Detect which cell encompasses the target text, then output its (X, Y) center coordinate. 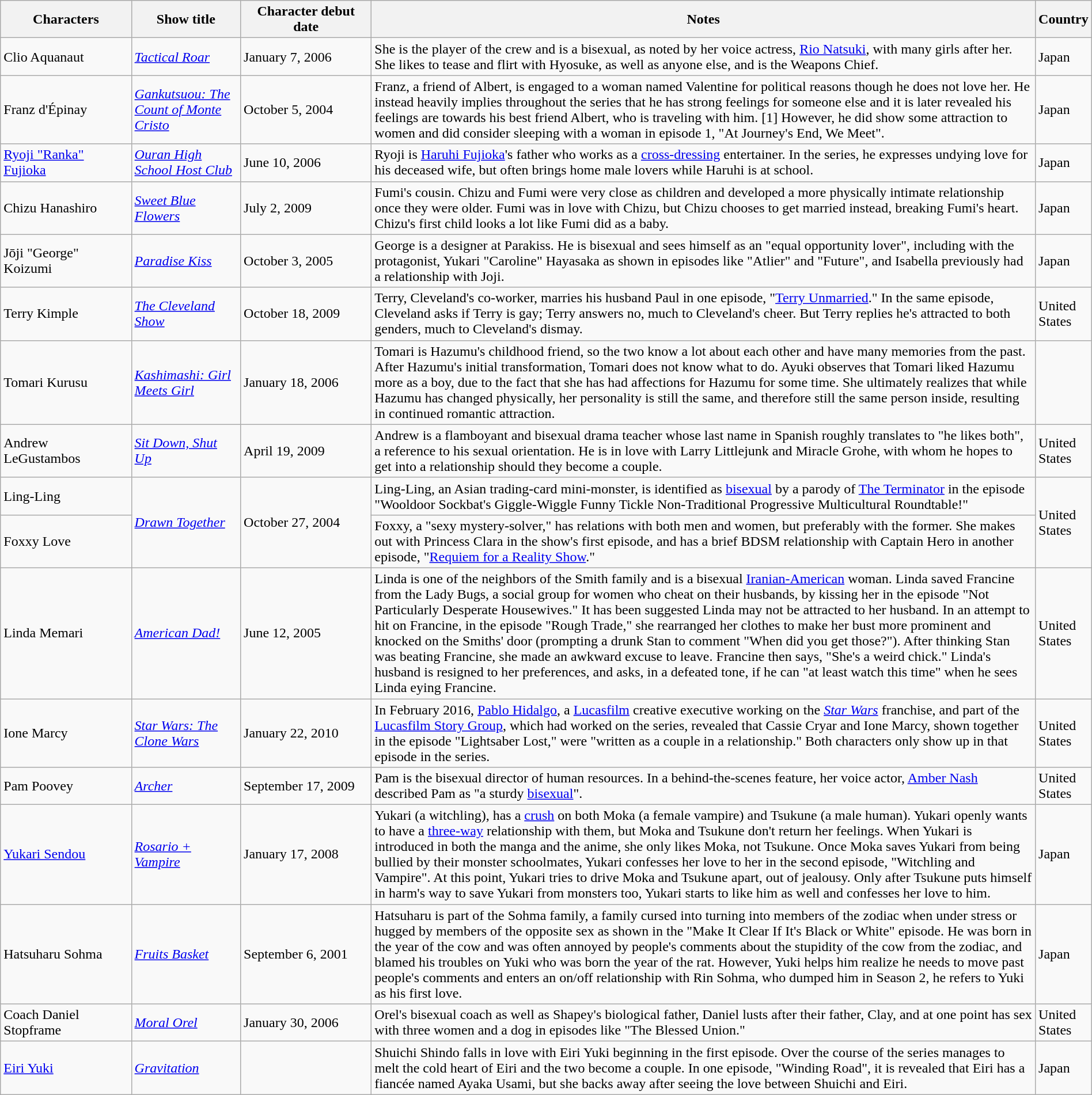
The Cleveland Show (185, 314)
Ling-Ling (66, 496)
September 17, 2009 (306, 786)
Terry Kimple (66, 314)
October 5, 2004 (306, 109)
Coach Daniel Stopframe (66, 1022)
Foxxy Love (66, 541)
Andrew LeGustambos (66, 451)
June 10, 2006 (306, 162)
Yukari Sendou (66, 854)
June 12, 2005 (306, 633)
Drawn Together (185, 523)
April 19, 2009 (306, 451)
January 17, 2008 (306, 854)
January 22, 2010 (306, 733)
Tomari Kurusu (66, 382)
Gravitation (185, 1068)
Fruits Basket (185, 955)
Archer (185, 786)
Character debut date (306, 20)
Characters (66, 20)
January 18, 2006 (306, 382)
American Dad! (185, 633)
Tactical Roar (185, 56)
Kashimashi: Girl Meets Girl (185, 382)
October 27, 2004 (306, 523)
October 3, 2005 (306, 261)
Paradise Kiss (185, 261)
Hatsuharu Sohma (66, 955)
Ione Marcy (66, 733)
January 30, 2006 (306, 1022)
Star Wars: The Clone Wars (185, 733)
Eiri Yuki (66, 1068)
Gankutsuou: The Count of Monte Cristo (185, 109)
Clio Aquanaut (66, 56)
Show title (185, 20)
Chizu Hanashiro (66, 208)
Sit Down, Shut Up (185, 451)
Moral Orel (185, 1022)
Notes (704, 20)
Ouran High School Host Club (185, 162)
January 7, 2006 (306, 56)
Ryoji "Ranka" Fujioka (66, 162)
Jōji "George" Koizumi (66, 261)
Pam is the bisexual director of human resources. In a behind-the-scenes feature, her voice actor, Amber Nash described Pam as "a sturdy bisexual". (704, 786)
Rosario + Vampire (185, 854)
Franz d'Épinay (66, 109)
July 2, 2009 (306, 208)
Pam Poovey (66, 786)
Linda Memari (66, 633)
October 18, 2009 (306, 314)
Sweet Blue Flowers (185, 208)
September 6, 2001 (306, 955)
Country (1064, 20)
